Return [X, Y] of the center of cell containing provided text 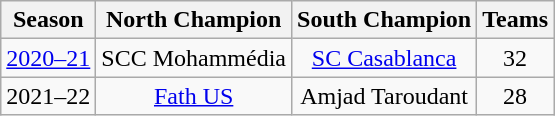
Teams [516, 20]
2020–21 [48, 58]
Fath US [194, 96]
South Champion [384, 20]
Season [48, 20]
Amjad Taroudant [384, 96]
2021–22 [48, 96]
North Champion [194, 20]
28 [516, 96]
SC Casablanca [384, 58]
SCC Mohammédia [194, 58]
32 [516, 58]
